Scan for the cell matching the given text and deliver its [X, Y] coordinate at center. 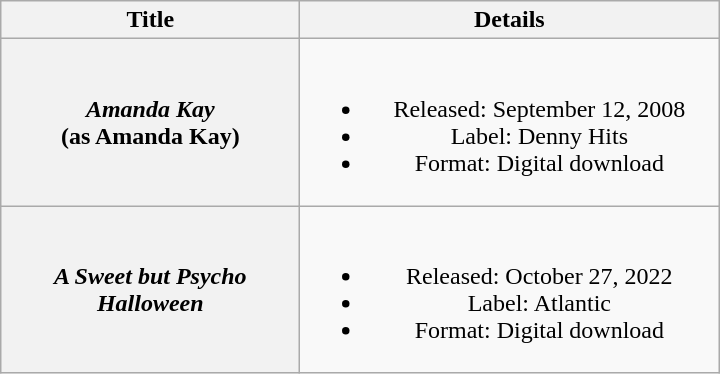
A Sweet but Psycho Halloween [150, 290]
Released: September 12, 2008Label: Denny HitsFormat: Digital download [510, 122]
Amanda Kay (as Amanda Kay) [150, 122]
Title [150, 20]
Released: October 27, 2022Label: AtlanticFormat: Digital download [510, 290]
Details [510, 20]
